Determine the (x, y) coordinate at the center of the cell enclosing the given text.  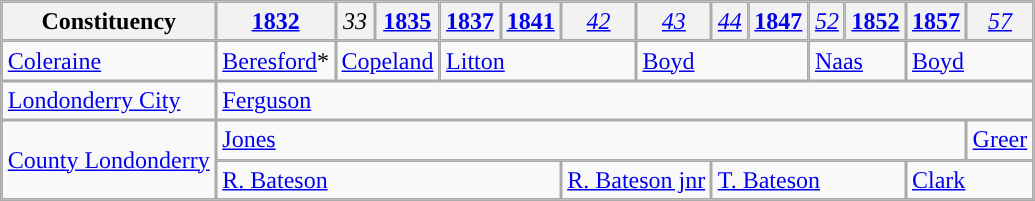
1847 (778, 22)
43 (674, 22)
Londonderry City (110, 101)
1841 (530, 22)
T. Bateson (808, 180)
R. Bateson (388, 180)
33 (354, 22)
Coleraine (110, 61)
52 (828, 22)
44 (730, 22)
Litton (538, 61)
1857 (936, 22)
1835 (408, 22)
Constituency (110, 22)
1852 (876, 22)
Ferguson (624, 101)
Clark (970, 180)
1837 (470, 22)
1832 (276, 22)
57 (1000, 22)
Beresford* (276, 61)
Greer (1000, 140)
Copeland (388, 61)
R. Bateson jnr (636, 180)
Naas (858, 61)
County Londonderry (110, 160)
42 (598, 22)
Jones (591, 140)
